Search for the cell housing the specified text and yield its [X, Y] center coordinate. 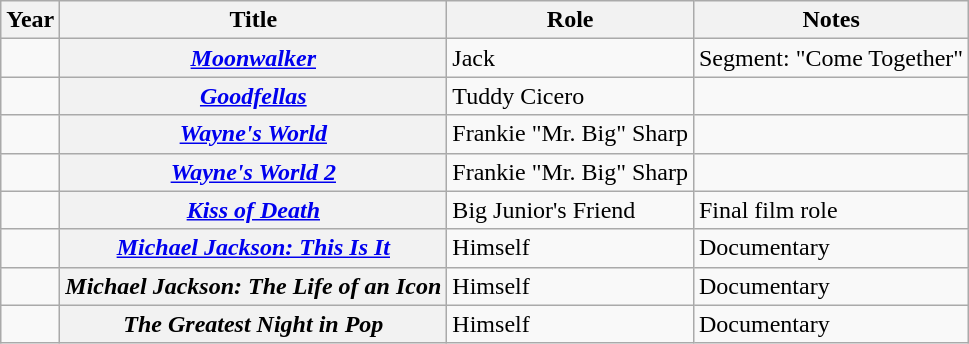
Wayne's World [254, 134]
Final film role [830, 210]
Goodfellas [254, 96]
Michael Jackson: This Is It [254, 248]
Segment: "Come Together" [830, 58]
Jack [570, 58]
Wayne's World 2 [254, 172]
Title [254, 20]
The Greatest Night in Pop [254, 324]
Kiss of Death [254, 210]
Big Junior's Friend [570, 210]
Michael Jackson: The Life of an Icon [254, 286]
Notes [830, 20]
Tuddy Cicero [570, 96]
Moonwalker [254, 58]
Year [30, 20]
Role [570, 20]
